Pinpoint the cell where the given text exists, returning its (X, Y) midpoint coordinate. 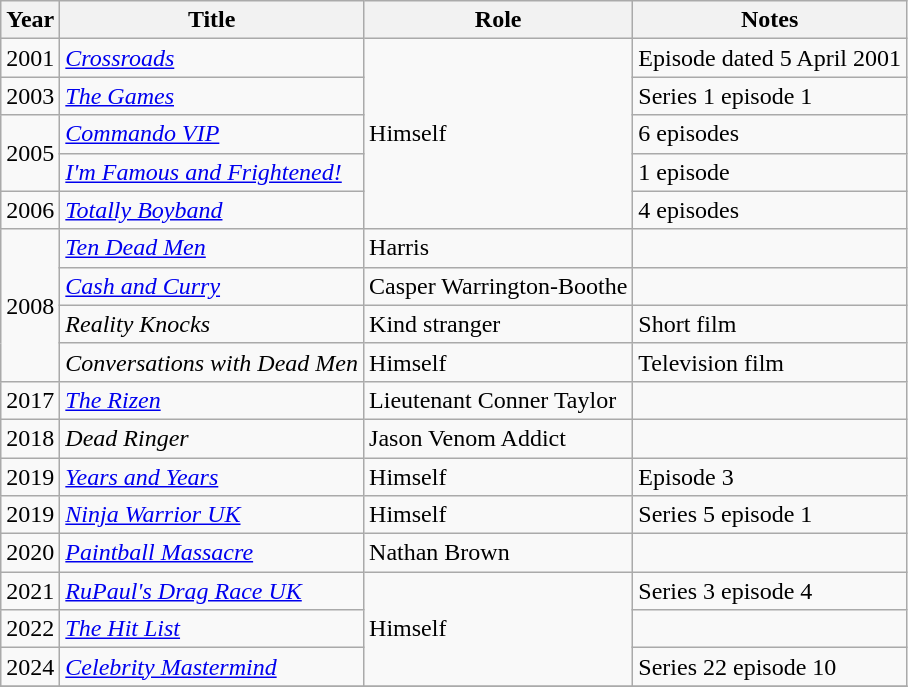
Conversations with Dead Men (212, 362)
2001 (30, 58)
2024 (30, 667)
Jason Venom Addict (498, 438)
Crossroads (212, 58)
Year (30, 20)
Series 3 episode 4 (770, 591)
2006 (30, 210)
Short film (770, 324)
Role (498, 20)
2003 (30, 96)
6 episodes (770, 134)
Casper Warrington-Boothe (498, 286)
Series 1 episode 1 (770, 96)
Cash and Curry (212, 286)
2017 (30, 400)
Episode 3 (770, 477)
Series 22 episode 10 (770, 667)
Dead Ringer (212, 438)
2008 (30, 305)
Celebrity Mastermind (212, 667)
Reality Knocks (212, 324)
Title (212, 20)
Totally Boyband (212, 210)
2020 (30, 553)
2005 (30, 153)
Kind stranger (498, 324)
4 episodes (770, 210)
Television film (770, 362)
Years and Years (212, 477)
Paintball Massacre (212, 553)
Commando VIP (212, 134)
2022 (30, 629)
Series 5 episode 1 (770, 515)
Nathan Brown (498, 553)
Harris (498, 248)
The Hit List (212, 629)
The Rizen (212, 400)
Episode dated 5 April 2001 (770, 58)
Ten Dead Men (212, 248)
2018 (30, 438)
Lieutenant Conner Taylor (498, 400)
2021 (30, 591)
RuPaul's Drag Race UK (212, 591)
1 episode (770, 172)
The Games (212, 96)
I'm Famous and Frightened! (212, 172)
Notes (770, 20)
Ninja Warrior UK (212, 515)
